Extract the (x, y) coordinate from the center of the cell holding the provided text.  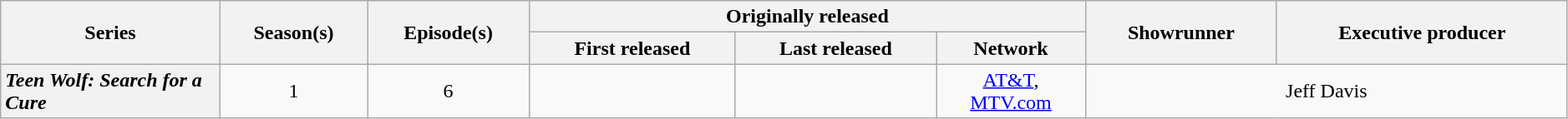
Executive producer (1422, 32)
Series (110, 32)
Last released (835, 48)
AT&T, MTV.com (1011, 92)
6 (449, 92)
Season(s) (293, 32)
Originally released (807, 17)
Teen Wolf: Search for a Cure (110, 92)
Network (1011, 48)
Episode(s) (449, 32)
First released (632, 48)
1 (293, 92)
Jeff Davis (1327, 92)
Showrunner (1181, 32)
